Identify which cell holds the provided text, then report its (X, Y) central coordinate. 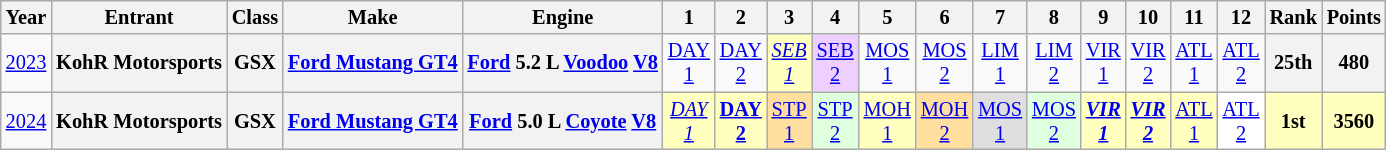
6 (944, 17)
Engine (563, 17)
SEB1 (790, 63)
25th (1294, 63)
3560 (1354, 121)
1 (689, 17)
Year (26, 17)
10 (1148, 17)
Ford 5.0 L Coyote V8 (563, 121)
2024 (26, 121)
Entrant (139, 17)
2 (741, 17)
LIM1 (1000, 63)
Points (1354, 17)
Ford 5.2 L Voodoo V8 (563, 63)
1st (1294, 121)
MOH2 (944, 121)
3 (790, 17)
STP2 (836, 121)
LIM2 (1054, 63)
Rank (1294, 17)
5 (888, 17)
480 (1354, 63)
2023 (26, 63)
MOH1 (888, 121)
STP1 (790, 121)
12 (1242, 17)
SEB2 (836, 63)
8 (1054, 17)
Class (255, 17)
4 (836, 17)
7 (1000, 17)
9 (1104, 17)
11 (1194, 17)
Make (373, 17)
